For the text-containing cell, return its midpoint in (X, Y) coordinate format. 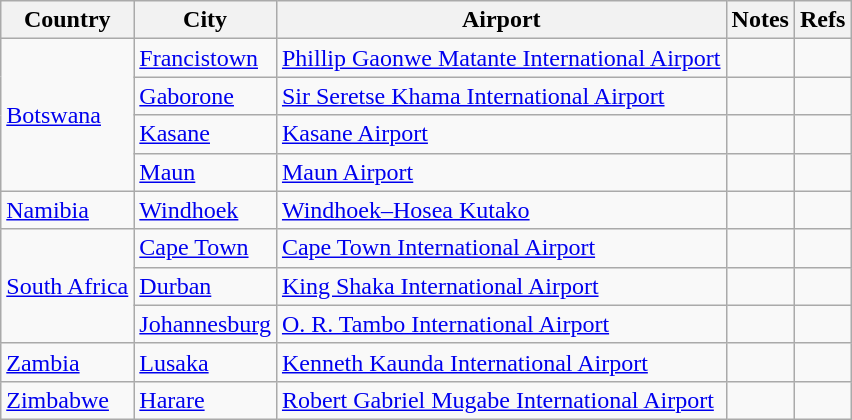
King Shaka International Airport (501, 286)
Harare (206, 400)
Kasane Airport (501, 134)
Phillip Gaonwe Matante International Airport (501, 58)
Durban (206, 286)
Windhoek (206, 210)
Namibia (68, 210)
O. R. Tambo International Airport (501, 324)
Johannesburg (206, 324)
City (206, 20)
Kasane (206, 134)
Cape Town (206, 248)
Zambia (68, 362)
Windhoek–Hosea Kutako (501, 210)
Maun Airport (501, 172)
Francistown (206, 58)
Sir Seretse Khama International Airport (501, 96)
Zimbabwe (68, 400)
Gaborone (206, 96)
South Africa (68, 286)
Country (68, 20)
Notes (760, 20)
Cape Town International Airport (501, 248)
Kenneth Kaunda International Airport (501, 362)
Maun (206, 172)
Refs (822, 20)
Botswana (68, 115)
Robert Gabriel Mugabe International Airport (501, 400)
Lusaka (206, 362)
Airport (501, 20)
